From the cell containing the given text, extract its center point as [X, Y] coordinate. 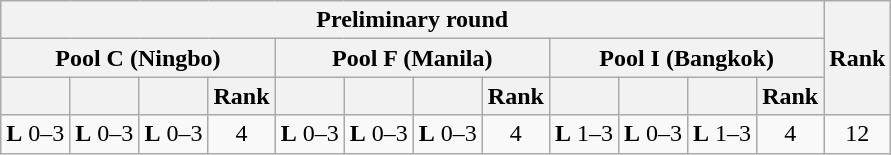
12 [858, 134]
Pool I (Bangkok) [686, 58]
Preliminary round [412, 20]
Pool C (Ningbo) [138, 58]
Pool F (Manila) [412, 58]
